Return the (X, Y) coordinate for the center point of the cell that contains the specified text.  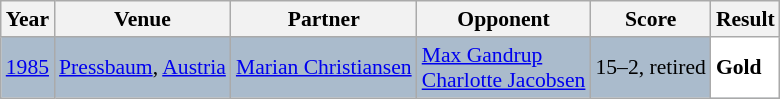
Max Gandrup Charlotte Jacobsen (504, 68)
Venue (142, 19)
Opponent (504, 19)
Year (28, 19)
Marian Christiansen (324, 68)
15–2, retired (650, 68)
Pressbaum, Austria (142, 68)
Gold (746, 68)
Score (650, 19)
Result (746, 19)
1985 (28, 68)
Partner (324, 19)
